Scan for the cell matching the given text and deliver its (X, Y) coordinate at center. 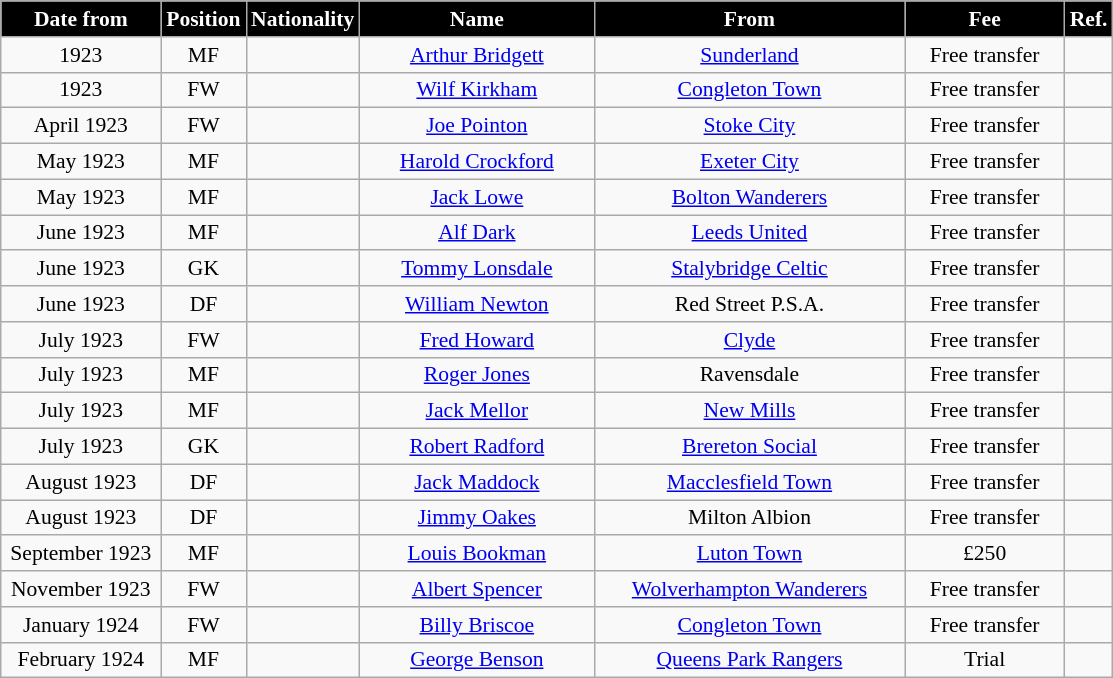
Red Street P.S.A. (749, 304)
Harold Crockford (476, 162)
Ref. (1089, 19)
Leeds United (749, 233)
Wilf Kirkham (476, 90)
Wolverhampton Wanderers (749, 589)
William Newton (476, 304)
Luton Town (749, 554)
Stoke City (749, 126)
November 1923 (81, 589)
Exeter City (749, 162)
Jimmy Oakes (476, 518)
Ravensdale (749, 375)
George Benson (476, 660)
From (749, 19)
Clyde (749, 340)
Macclesfield Town (749, 482)
Trial (985, 660)
Tommy Lonsdale (476, 269)
Roger Jones (476, 375)
Jack Mellor (476, 411)
Jack Lowe (476, 197)
Queens Park Rangers (749, 660)
Joe Pointon (476, 126)
New Mills (749, 411)
Robert Radford (476, 447)
Alf Dark (476, 233)
Bolton Wanderers (749, 197)
Nationality (302, 19)
Name (476, 19)
Fee (985, 19)
September 1923 (81, 554)
Date from (81, 19)
Brereton Social (749, 447)
Arthur Bridgett (476, 55)
Milton Albion (749, 518)
January 1924 (81, 625)
Billy Briscoe (476, 625)
Stalybridge Celtic (749, 269)
Albert Spencer (476, 589)
April 1923 (81, 126)
February 1924 (81, 660)
Fred Howard (476, 340)
£250 (985, 554)
Louis Bookman (476, 554)
Position (204, 19)
Sunderland (749, 55)
Jack Maddock (476, 482)
